Pinpoint the cell where the given text exists, returning its [x, y] midpoint coordinate. 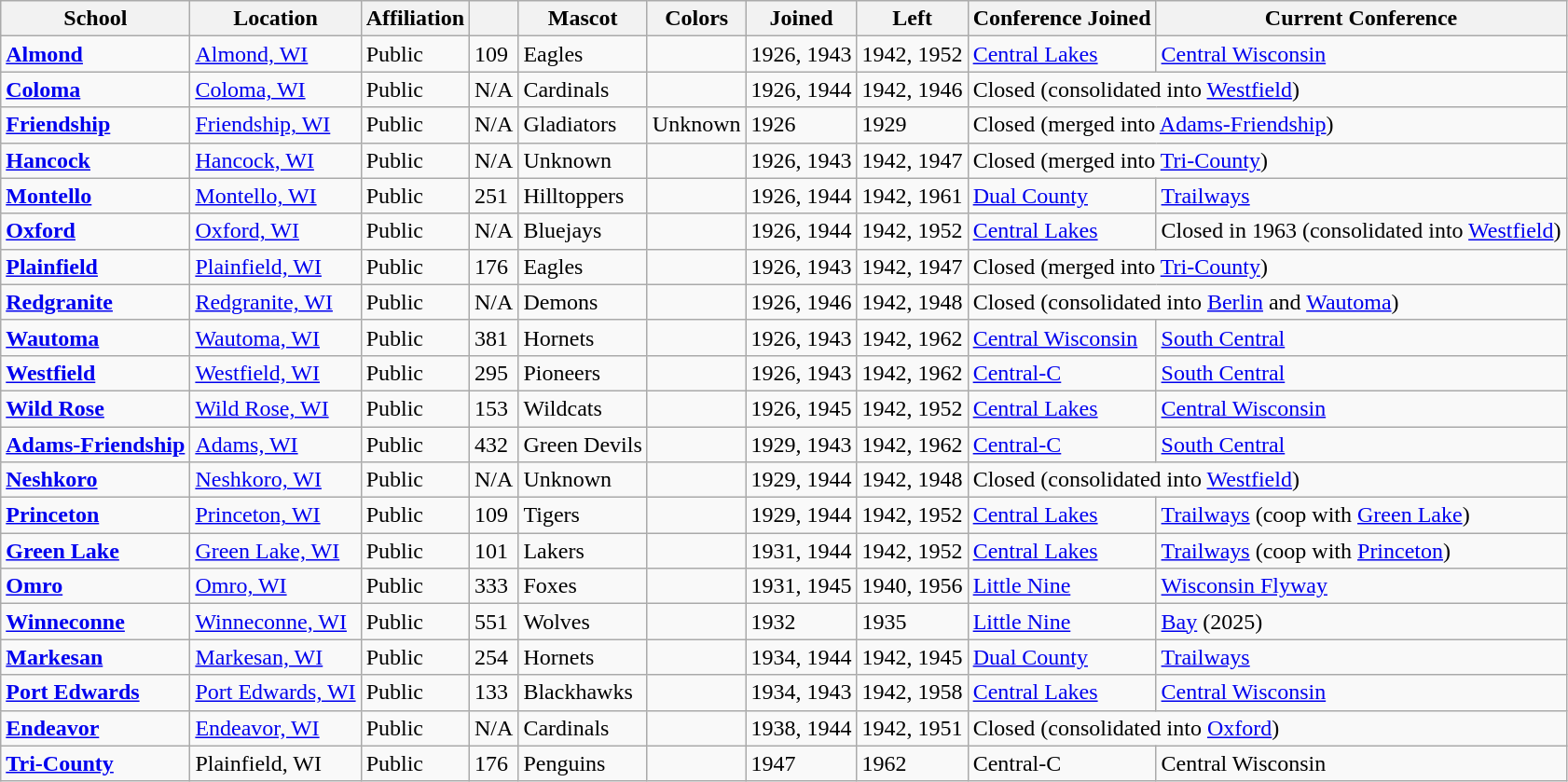
Trailways (coop with Princeton) [1361, 551]
Wautoma, WI [276, 337]
1942, 1951 [912, 728]
Friendship [95, 125]
Almond, WI [276, 54]
Wolves [583, 622]
1932 [802, 622]
Demons [583, 302]
Tigers [583, 515]
Neshkoro [95, 480]
Pioneers [583, 373]
1926, 1945 [802, 408]
Princeton, WI [276, 515]
Joined [802, 19]
333 [494, 586]
Omro [95, 586]
1929 [912, 125]
Montello [95, 196]
Omro, WI [276, 586]
Markesan [95, 657]
Redgranite [95, 302]
295 [494, 373]
Montello, WI [276, 196]
Closed in 1963 (consolidated into Westfield) [1361, 231]
Closed (consolidated into Oxford) [1267, 728]
Wildcats [583, 408]
1942, 1961 [912, 196]
Plainfield [95, 267]
Conference Joined [1062, 19]
Coloma [95, 89]
Westfield [95, 373]
153 [494, 408]
Bay (2025) [1361, 622]
254 [494, 657]
1931, 1945 [802, 586]
1962 [912, 763]
1940, 1956 [912, 586]
Hancock, WI [276, 160]
Green Lake, WI [276, 551]
Neshkoro, WI [276, 480]
School [95, 19]
Lakers [583, 551]
Redgranite, WI [276, 302]
Closed (consolidated into Berlin and Wautoma) [1267, 302]
1926 [802, 125]
Oxford, WI [276, 231]
1938, 1944 [802, 728]
432 [494, 445]
Foxes [583, 586]
Wisconsin Flyway [1361, 586]
Mascot [583, 19]
1935 [912, 622]
1931, 1944 [802, 551]
Closed (merged into Adams-Friendship) [1267, 125]
1934, 1944 [802, 657]
Port Edwards [95, 693]
Green Lake [95, 551]
1934, 1943 [802, 693]
251 [494, 196]
Blackhawks [583, 693]
Wild Rose [95, 408]
Wild Rose, WI [276, 408]
Adams, WI [276, 445]
1947 [802, 763]
Winneconne, WI [276, 622]
Port Edwards, WI [276, 693]
Westfield, WI [276, 373]
Green Devils [583, 445]
Left [912, 19]
Friendship, WI [276, 125]
Adams-Friendship [95, 445]
Trailways (coop with Green Lake) [1361, 515]
Penguins [583, 763]
551 [494, 622]
1926, 1946 [802, 302]
1942, 1958 [912, 693]
Almond [95, 54]
1942, 1946 [912, 89]
381 [494, 337]
Current Conference [1361, 19]
Tri-County [95, 763]
1929, 1943 [802, 445]
Hancock [95, 160]
Coloma, WI [276, 89]
101 [494, 551]
Winneconne [95, 622]
Princeton [95, 515]
Endeavor [95, 728]
Wautoma [95, 337]
133 [494, 693]
Affiliation [415, 19]
Colors [696, 19]
Markesan, WI [276, 657]
1942, 1945 [912, 657]
Location [276, 19]
Gladiators [583, 125]
Hilltoppers [583, 196]
Endeavor, WI [276, 728]
Oxford [95, 231]
Bluejays [583, 231]
